Find where the given text appears and provide that cell's center as [X, Y] coordinate. 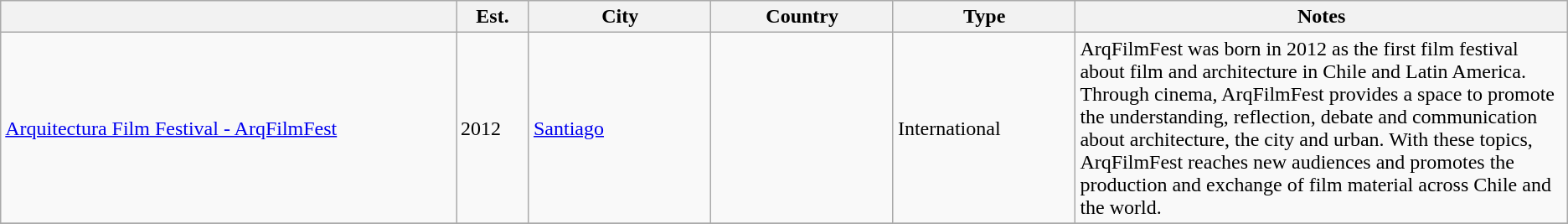
Santiago [620, 128]
International [983, 128]
Country [802, 17]
Arquitectura Film Festival - ArqFilmFest [229, 128]
Type [983, 17]
City [620, 17]
Est. [493, 17]
2012 [493, 128]
Notes [1322, 17]
